Determine the [x, y] coordinate at the center of the cell enclosing the given text.  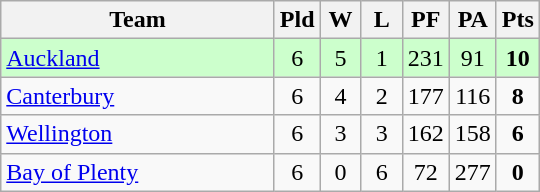
1 [382, 58]
Canterbury [138, 96]
177 [426, 96]
10 [518, 58]
Pts [518, 20]
Pld [297, 20]
PA [472, 20]
116 [472, 96]
Wellington [138, 134]
2 [382, 96]
277 [472, 172]
158 [472, 134]
4 [340, 96]
Bay of Plenty [138, 172]
5 [340, 58]
72 [426, 172]
PF [426, 20]
L [382, 20]
231 [426, 58]
W [340, 20]
162 [426, 134]
Auckland [138, 58]
Team [138, 20]
91 [472, 58]
8 [518, 96]
